Locate the cell with the specified text and output its (x, y) center coordinate. 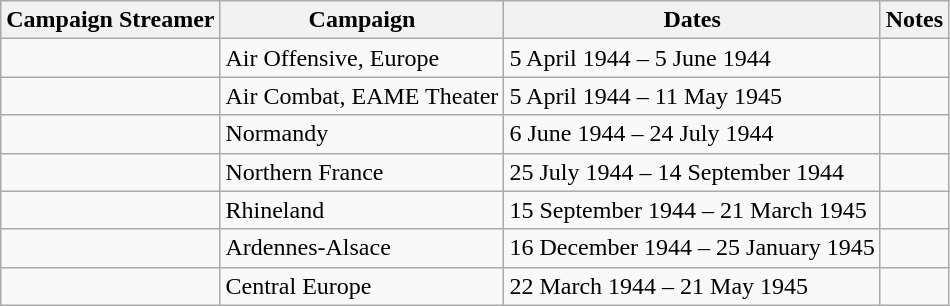
Campaign (362, 20)
Air Offensive, Europe (362, 58)
5 April 1944 – 11 May 1945 (692, 96)
Rhineland (362, 210)
Air Combat, EAME Theater (362, 96)
Central Europe (362, 286)
22 March 1944 – 21 May 1945 (692, 286)
Ardennes-Alsace (362, 248)
Dates (692, 20)
6 June 1944 – 24 July 1944 (692, 134)
Notes (914, 20)
16 December 1944 – 25 January 1945 (692, 248)
Campaign Streamer (110, 20)
Northern France (362, 172)
5 April 1944 – 5 June 1944 (692, 58)
25 July 1944 – 14 September 1944 (692, 172)
Normandy (362, 134)
15 September 1944 – 21 March 1945 (692, 210)
